Identify which cell holds the provided text, then report its [X, Y] central coordinate. 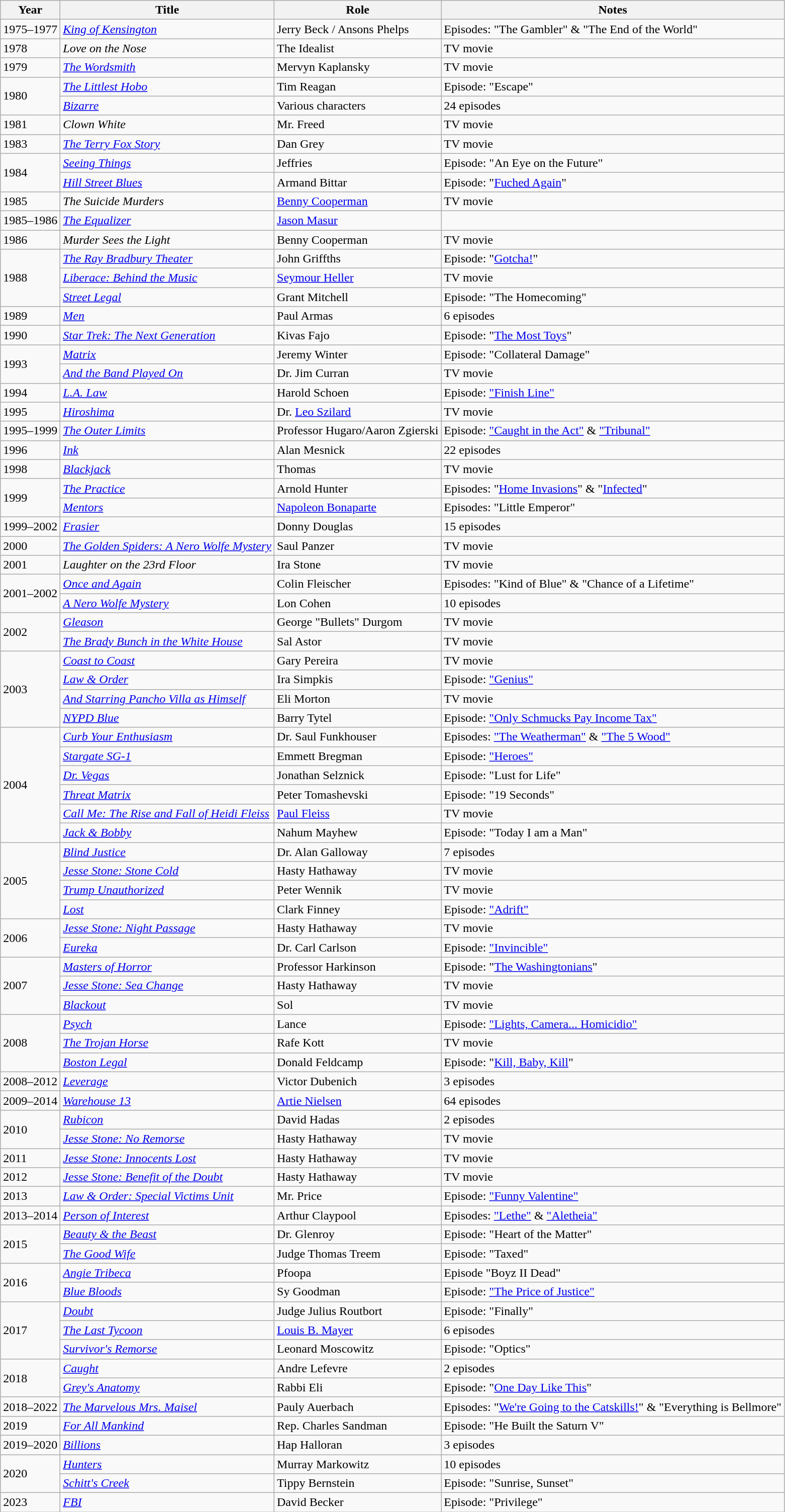
2007 [30, 986]
Episode: "Optics" [613, 1349]
Professor Hugaro/Aaron Zgierski [358, 431]
Lance [358, 1024]
Dr. Carl Carlson [358, 948]
Episodes: "The Weatherman" & "The 5 Wood" [613, 737]
The Wordsmith [167, 67]
2002 [30, 632]
Episode: "Fuched Again" [613, 182]
2013–2014 [30, 1215]
Love on the Nose [167, 48]
The Good Wife [167, 1254]
Dr. Saul Funkhouser [358, 737]
1995 [30, 412]
Jeremy Winter [358, 354]
1985 [30, 201]
Episode: "An Eye on the Future" [613, 163]
Kivas Fajo [358, 335]
2012 [30, 1177]
Clark Finney [358, 909]
Jesse Stone: Stone Cold [167, 871]
Episode: "19 Seconds" [613, 794]
2023 [30, 1502]
Caught [167, 1368]
2019–2020 [30, 1445]
2013 [30, 1196]
Sy Goodman [358, 1292]
2018–2022 [30, 1406]
Jason Masur [358, 220]
1993 [30, 364]
Episodes: "Kind of Blue" & "Chance of a Lifetime" [613, 584]
1994 [30, 393]
Nahum Mayhew [358, 832]
Role [358, 10]
Dr. Jim Curran [358, 373]
Eureka [167, 948]
Episode: "Collateral Damage" [613, 354]
Gary Pereira [358, 660]
David Becker [358, 1502]
FBI [167, 1502]
Dr. Vegas [167, 775]
Hunters [167, 1464]
Episode: "Heroes" [613, 756]
Colin Fleischer [358, 584]
Mervyn Kaplansky [358, 67]
Men [167, 316]
David Hadas [358, 1119]
Rafe Kott [358, 1043]
The Suicide Murders [167, 201]
1984 [30, 172]
Notes [613, 10]
Trump Unauthorized [167, 890]
L.A. Law [167, 393]
Billions [167, 1445]
Tim Reagan [358, 86]
2009–2014 [30, 1100]
2019 [30, 1426]
Hiroshima [167, 412]
Blackout [167, 1005]
The Idealist [358, 48]
Ira Simpkis [358, 680]
Episode: "The Washingtonians" [613, 967]
The Brady Bunch in the White House [167, 641]
Episode: "Today I am a Man" [613, 832]
Episode: "Lust for Life" [613, 775]
1980 [30, 96]
1998 [30, 469]
Napoleon Bonaparte [358, 507]
Grey's Anatomy [167, 1387]
Harold Schoen [358, 393]
2020 [30, 1474]
Emmett Bregman [358, 756]
1999 [30, 498]
Jack & Bobby [167, 832]
The Marvelous Mrs. Maisel [167, 1406]
Eli Morton [358, 699]
Lon Cohen [358, 603]
Ira Stone [358, 565]
And the Band Played On [167, 373]
Episode: "Caught in the Act" & "Tribunal" [613, 431]
Saul Panzer [358, 545]
Curb Your Enthusiasm [167, 737]
Episode: "Kill, Baby, Kill" [613, 1062]
Mr. Freed [358, 125]
2008–2012 [30, 1081]
Once and Again [167, 584]
Episode: "Privilege" [613, 1502]
2001–2002 [30, 594]
Episode: "The Homecoming" [613, 297]
Liberace: Behind the Music [167, 278]
Episodes: "Home Invasions" & "Infected" [613, 488]
Jesse Stone: Night Passage [167, 928]
Peter Wennik [358, 890]
2004 [30, 785]
Episodes: "Little Emperor" [613, 507]
Paul Armas [358, 316]
A Nero Wolfe Mystery [167, 603]
Murray Markowitz [358, 1464]
Episode: "He Built the Saturn V" [613, 1426]
2008 [30, 1043]
Episode: "Gotcha!" [613, 259]
Angie Tribeca [167, 1273]
Professor Harkinson [358, 967]
Various characters [358, 106]
1996 [30, 450]
For All Mankind [167, 1426]
Jesse Stone: No Remorse [167, 1139]
Hill Street Blues [167, 182]
King of Kensington [167, 29]
24 episodes [613, 106]
The Ray Bradbury Theater [167, 259]
Peter Tomashevski [358, 794]
Psych [167, 1024]
Episode: "One Day Like This" [613, 1387]
2001 [30, 565]
2003 [30, 689]
Episode: "Adrift" [613, 909]
NYPD Blue [167, 718]
Dr. Alan Galloway [358, 852]
The Golden Spiders: A Nero Wolfe Mystery [167, 545]
1983 [30, 144]
Artie Nielsen [358, 1100]
Episodes: "Lethe" & "Aletheia" [613, 1215]
Schitt's Creek [167, 1483]
George "Bullets" Durgom [358, 622]
Sol [358, 1005]
John Griffths [358, 259]
The Trojan Horse [167, 1043]
Victor Dubenich [358, 1081]
Murder Sees the Light [167, 240]
Jonathan Selznick [358, 775]
22 episodes [613, 450]
Mentors [167, 507]
Seeing Things [167, 163]
1981 [30, 125]
Gleason [167, 622]
Barry Tytel [358, 718]
Episode: "The Most Toys" [613, 335]
2015 [30, 1244]
Episode: "Finish Line" [613, 393]
Arthur Claypool [358, 1215]
Episode: "Taxed" [613, 1254]
1985–1986 [30, 220]
Thomas [358, 469]
Stargate SG-1 [167, 756]
The Last Tycoon [167, 1330]
The Equalizer [167, 220]
Rep. Charles Sandman [358, 1426]
1990 [30, 335]
Episode: "Finally" [613, 1311]
2017 [30, 1330]
1995–1999 [30, 431]
1988 [30, 278]
Episode: "Only Schmucks Pay Income Tax" [613, 718]
Blackjack [167, 469]
Street Legal [167, 297]
Warehouse 13 [167, 1100]
Grant Mitchell [358, 297]
Dr. Glenroy [358, 1235]
7 episodes [613, 852]
Blind Justice [167, 852]
2005 [30, 881]
Louis B. Mayer [358, 1330]
Alan Mesnick [358, 450]
Lost [167, 909]
Beauty & the Beast [167, 1235]
Title [167, 10]
2018 [30, 1378]
2016 [30, 1282]
Person of Interest [167, 1215]
2006 [30, 938]
64 episodes [613, 1100]
Dan Grey [358, 144]
2011 [30, 1158]
1979 [30, 67]
Episode: "Heart of the Matter" [613, 1235]
Episode: "Funny Valentine" [613, 1196]
Law & Order: Special Victims Unit [167, 1196]
1986 [30, 240]
And Starring Pancho Villa as Himself [167, 699]
Judge Thomas Treem [358, 1254]
1978 [30, 48]
Tippy Bernstein [358, 1483]
Arnold Hunter [358, 488]
15 episodes [613, 526]
1989 [30, 316]
Donny Douglas [358, 526]
Dr. Leo Szilard [358, 412]
Episode: "Genius" [613, 680]
Survivor's Remorse [167, 1349]
Boston Legal [167, 1062]
Coast to Coast [167, 660]
The Outer Limits [167, 431]
The Littlest Hobo [167, 86]
1975–1977 [30, 29]
Matrix [167, 354]
Rubicon [167, 1119]
Jesse Stone: Innocents Lost [167, 1158]
Episode: "The Price of Justice" [613, 1292]
Sal Astor [358, 641]
Paul Fleiss [358, 813]
Jeffries [358, 163]
Episodes: "We're Going to the Catskills!" & "Everything is Bellmore" [613, 1406]
Pfoopa [358, 1273]
Blue Bloods [167, 1292]
Ink [167, 450]
Episode "Boyz II Dead" [613, 1273]
Episode: "Invincible" [613, 948]
Jerry Beck / Ansons Phelps [358, 29]
Year [30, 10]
Episodes: "The Gambler" & "The End of the World" [613, 29]
Pauly Auerbach [358, 1406]
Rabbi Eli [358, 1387]
Jesse Stone: Sea Change [167, 986]
Leverage [167, 1081]
Call Me: The Rise and Fall of Heidi Fleiss [167, 813]
Doubt [167, 1311]
Bizarre [167, 106]
Episode: "Lights, Camera... Homicidio" [613, 1024]
Masters of Horror [167, 967]
Frasier [167, 526]
Armand Bittar [358, 182]
Andre Lefevre [358, 1368]
Episode: "Escape" [613, 86]
Donald Feldcamp [358, 1062]
Laughter on the 23rd Floor [167, 565]
2000 [30, 545]
Episode: "Sunrise, Sunset" [613, 1483]
Star Trek: The Next Generation [167, 335]
Seymour Heller [358, 278]
Hap Halloran [358, 1445]
Leonard Moscowitz [358, 1349]
Clown White [167, 125]
1999–2002 [30, 526]
Judge Julius Routbort [358, 1311]
Threat Matrix [167, 794]
Mr. Price [358, 1196]
2010 [30, 1129]
The Terry Fox Story [167, 144]
The Practice [167, 488]
Law & Order [167, 680]
Jesse Stone: Benefit of the Doubt [167, 1177]
